Extract the [X, Y] coordinate from the center of the cell holding the provided text.  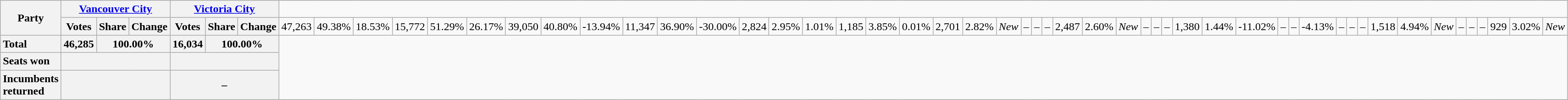
40.80% [560, 26]
15,772 [410, 26]
2,487 [1068, 26]
26.17% [486, 26]
18.53% [372, 26]
Vancouver City [116, 9]
-4.13% [1318, 26]
39,050 [523, 26]
-13.94% [602, 26]
2,824 [754, 26]
47,263 [296, 26]
Victoria City [225, 9]
-30.00% [718, 26]
16,034 [188, 44]
1.01% [819, 26]
3.02% [1526, 26]
2.95% [786, 26]
Total [31, 44]
1,380 [1187, 26]
51.29% [447, 26]
2,701 [947, 26]
929 [1499, 26]
Party [31, 18]
1.44% [1219, 26]
4.94% [1414, 26]
2.60% [1099, 26]
0.01% [916, 26]
49.38% [334, 26]
36.90% [677, 26]
1,185 [851, 26]
1,518 [1383, 26]
2.82% [980, 26]
-11.02% [1257, 26]
Incumbents returned [31, 85]
3.85% [882, 26]
11,347 [640, 26]
Seats won [31, 61]
46,285 [79, 44]
